From the cell containing the given text, extract its center point as (X, Y) coordinate. 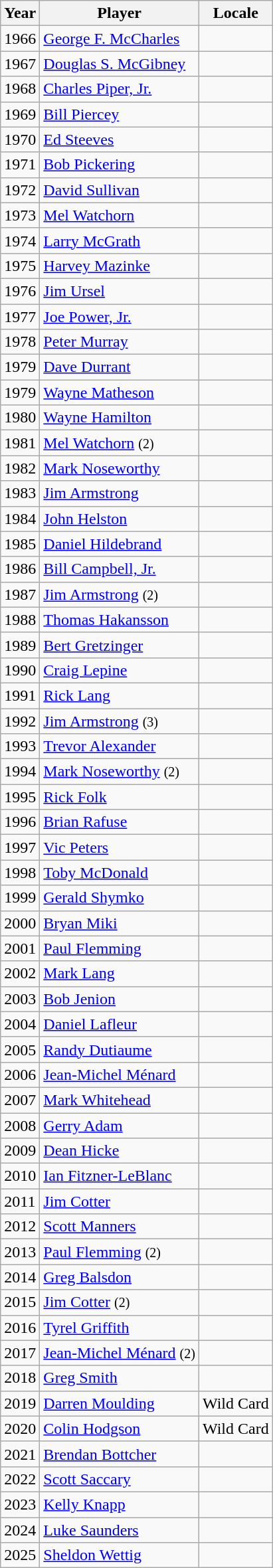
Jim Cotter (2) (120, 1302)
Mark Noseworthy (2) (120, 772)
1980 (20, 418)
1998 (20, 873)
Mark Noseworthy (120, 468)
1991 (20, 695)
Peter Murray (120, 342)
Bryan Miki (120, 923)
2024 (20, 1529)
1995 (20, 797)
Mark Whitehead (120, 1100)
Locale (235, 13)
2000 (20, 923)
Wayne Hamilton (120, 418)
Gerry Adam (120, 1126)
Sheldon Wettig (120, 1555)
Craig Lepine (120, 670)
2010 (20, 1176)
2025 (20, 1555)
1983 (20, 493)
Jean-Michel Ménard (120, 1075)
Ed Steeves (120, 139)
Mark Lang (120, 974)
Gerald Shymko (120, 898)
Paul Flemming (2) (120, 1252)
2013 (20, 1252)
Bob Jenion (120, 999)
Greg Balsdon (120, 1277)
Dean Hicke (120, 1151)
Paul Flemming (120, 948)
1994 (20, 772)
2007 (20, 1100)
1973 (20, 215)
1996 (20, 822)
Daniel Hildebrand (120, 544)
Jim Cotter (120, 1201)
2001 (20, 948)
Bill Piercey (120, 114)
Scott Saccary (120, 1479)
John Helston (120, 519)
1981 (20, 443)
2006 (20, 1075)
1977 (20, 317)
1975 (20, 266)
1970 (20, 139)
Darren Moulding (120, 1403)
Thomas Hakansson (120, 620)
Jim Armstrong (2) (120, 594)
1990 (20, 670)
Mel Watchorn (2) (120, 443)
Randy Dutiaume (120, 1049)
Year (20, 13)
Daniel Lafleur (120, 1024)
Mel Watchorn (120, 215)
2020 (20, 1429)
1971 (20, 165)
Wayne Matheson (120, 392)
George F. McCharles (120, 39)
1978 (20, 342)
Jim Armstrong (120, 493)
Charles Piper, Jr. (120, 89)
1969 (20, 114)
Bert Gretzinger (120, 645)
2021 (20, 1454)
1992 (20, 721)
Rick Folk (120, 797)
1984 (20, 519)
2017 (20, 1353)
2011 (20, 1201)
Rick Lang (120, 695)
1968 (20, 89)
Jim Ursel (120, 291)
David Sullivan (120, 190)
Douglas S. McGibney (120, 64)
1986 (20, 569)
Brian Rafuse (120, 822)
2014 (20, 1277)
Harvey Mazinke (120, 266)
Luke Saunders (120, 1529)
Kelly Knapp (120, 1504)
Jean-Michel Ménard (2) (120, 1353)
1982 (20, 468)
Dave Durrant (120, 367)
1988 (20, 620)
Joe Power, Jr. (120, 317)
2009 (20, 1151)
Toby McDonald (120, 873)
Brendan Bottcher (120, 1454)
Colin Hodgson (120, 1429)
1989 (20, 645)
1987 (20, 594)
Trevor Alexander (120, 746)
Ian Fitzner-LeBlanc (120, 1176)
Jim Armstrong (3) (120, 721)
Player (120, 13)
2022 (20, 1479)
1974 (20, 240)
Tyrel Griffith (120, 1328)
1972 (20, 190)
Vic Peters (120, 847)
Bill Campbell, Jr. (120, 569)
Scott Manners (120, 1227)
2008 (20, 1126)
2005 (20, 1049)
2016 (20, 1328)
Bob Pickering (120, 165)
2002 (20, 974)
1999 (20, 898)
2012 (20, 1227)
2018 (20, 1378)
1997 (20, 847)
1966 (20, 39)
1993 (20, 746)
1976 (20, 291)
2019 (20, 1403)
Larry McGrath (120, 240)
2004 (20, 1024)
2015 (20, 1302)
2003 (20, 999)
2023 (20, 1504)
1967 (20, 64)
Greg Smith (120, 1378)
1985 (20, 544)
